Identify which cell holds the provided text, then report its (X, Y) central coordinate. 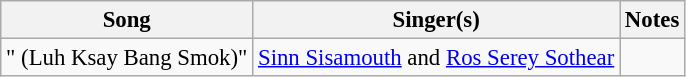
Song (127, 20)
Singer(s) (436, 20)
Notes (652, 20)
" (Luh Ksay Bang Smok)" (127, 58)
Sinn Sisamouth and Ros Serey Sothear (436, 58)
